Pinpoint the cell where the given text exists, returning its [x, y] midpoint coordinate. 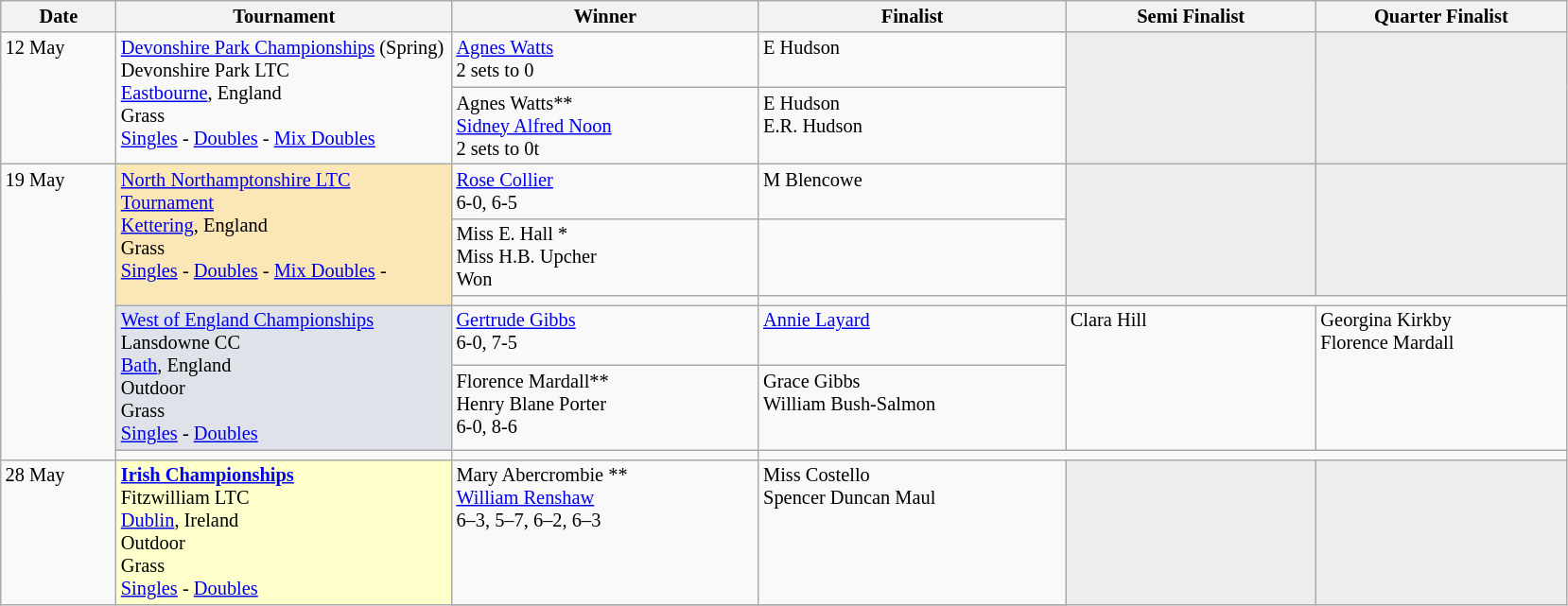
Quarter Finalist [1441, 16]
Grace Gibbs William Bush-Salmon [912, 407]
Gertrude Gibbs6-0, 7-5 [605, 335]
Florence Mardall** Henry Blane Porter6-0, 8-6 [605, 407]
E Hudson E.R. Hudson [912, 126]
Semi Finalist [1192, 16]
Annie Layard [912, 335]
12 May [59, 98]
Miss Costello Spencer Duncan Maul [912, 532]
Date [59, 16]
Miss E. Hall * Miss H.B. UpcherWon [605, 257]
Winner [605, 16]
E Hudson [912, 60]
North Northamptonshire LTC TournamentKettering, EnglandGrassSingles - Doubles - Mix Doubles - [284, 234]
M Blencowe [912, 191]
28 May [59, 532]
Devonshire Park Championships (Spring)Devonshire Park LTCEastbourne, England GrassSingles - Doubles - Mix Doubles [284, 98]
West of England ChampionshipsLansdowne CCBath, EnglandOutdoorGrassSingles - Doubles [284, 377]
19 May [59, 311]
Georgina Kirkby Florence Mardall [1441, 377]
Agnes Watts** Sidney Alfred Noon2 sets to 0t [605, 126]
Agnes Watts2 sets to 0 [605, 60]
Finalist [912, 16]
Irish ChampionshipsFitzwilliam LTCDublin, IrelandOutdoorGrassSingles - Doubles [284, 532]
Tournament [284, 16]
Rose Collier 6-0, 6-5 [605, 191]
Mary Abercrombie ** William Renshaw6–3, 5–7, 6–2, 6–3 [605, 532]
Clara Hill [1192, 377]
